For the text-containing cell, return its midpoint in [X, Y] coordinate format. 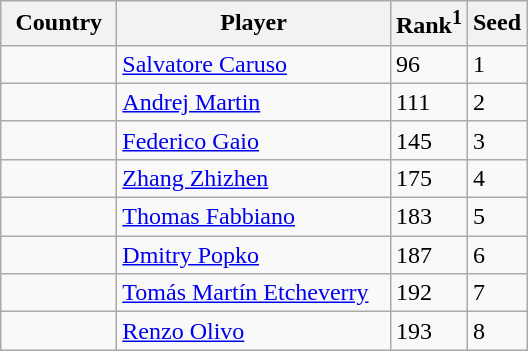
6 [496, 255]
Zhang Zhizhen [254, 178]
Renzo Olivo [254, 331]
Player [254, 24]
Federico Gaio [254, 140]
192 [428, 293]
183 [428, 217]
Rank1 [428, 24]
8 [496, 331]
Thomas Fabbiano [254, 217]
96 [428, 64]
Salvatore Caruso [254, 64]
187 [428, 255]
Tomás Martín Etcheverry [254, 293]
5 [496, 217]
1 [496, 64]
2 [496, 102]
4 [496, 178]
Seed [496, 24]
Andrej Martin [254, 102]
145 [428, 140]
3 [496, 140]
7 [496, 293]
111 [428, 102]
193 [428, 331]
Dmitry Popko [254, 255]
Country [59, 24]
175 [428, 178]
